Find where the given text appears and provide that cell's center as [X, Y] coordinate. 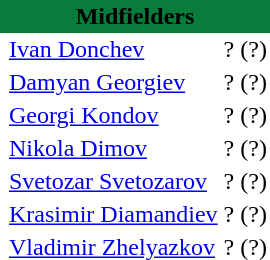
Svetozar Svetozarov [114, 182]
Krasimir Diamandiev [114, 214]
Damyan Georgiev [114, 82]
Midfielders [135, 16]
Georgi Kondov [114, 116]
Nikola Dimov [114, 148]
Ivan Donchev [114, 50]
